Capture the cell that displays the provided text and extract its (x, y) central coordinate. 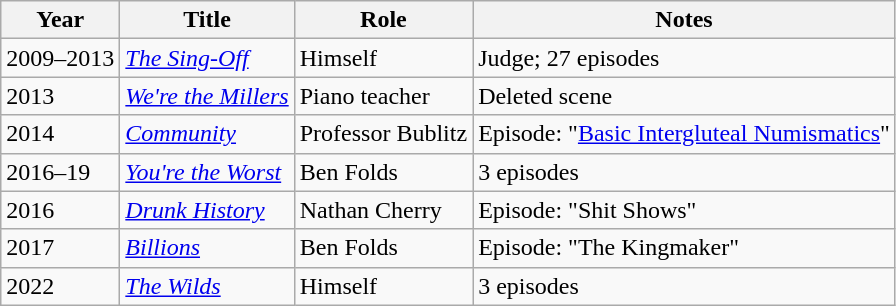
Judge; 27 episodes (684, 58)
Episode: "The Kingmaker" (684, 248)
Title (207, 20)
Episode: "Basic Intergluteal Numismatics" (684, 134)
Role (383, 20)
2022 (60, 286)
Piano teacher (383, 96)
Deleted scene (684, 96)
2014 (60, 134)
2009–2013 (60, 58)
2017 (60, 248)
You're the Worst (207, 172)
Professor Bublitz (383, 134)
Community (207, 134)
2016 (60, 210)
Nathan Cherry (383, 210)
2013 (60, 96)
Notes (684, 20)
The Sing-Off (207, 58)
Billions (207, 248)
2016–19 (60, 172)
We're the Millers (207, 96)
Episode: "Shit Shows" (684, 210)
The Wilds (207, 286)
Year (60, 20)
Drunk History (207, 210)
